Output the [X, Y] coordinate of the center of the cell containing the given text.  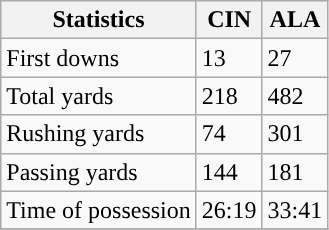
CIN [229, 20]
Statistics [99, 20]
Total yards [99, 96]
33:41 [295, 210]
ALA [295, 20]
26:19 [229, 210]
74 [229, 134]
181 [295, 172]
27 [295, 58]
Passing yards [99, 172]
482 [295, 96]
First downs [99, 58]
Rushing yards [99, 134]
301 [295, 134]
218 [229, 96]
13 [229, 58]
Time of possession [99, 210]
144 [229, 172]
